Return [x, y] of the center of cell containing provided text 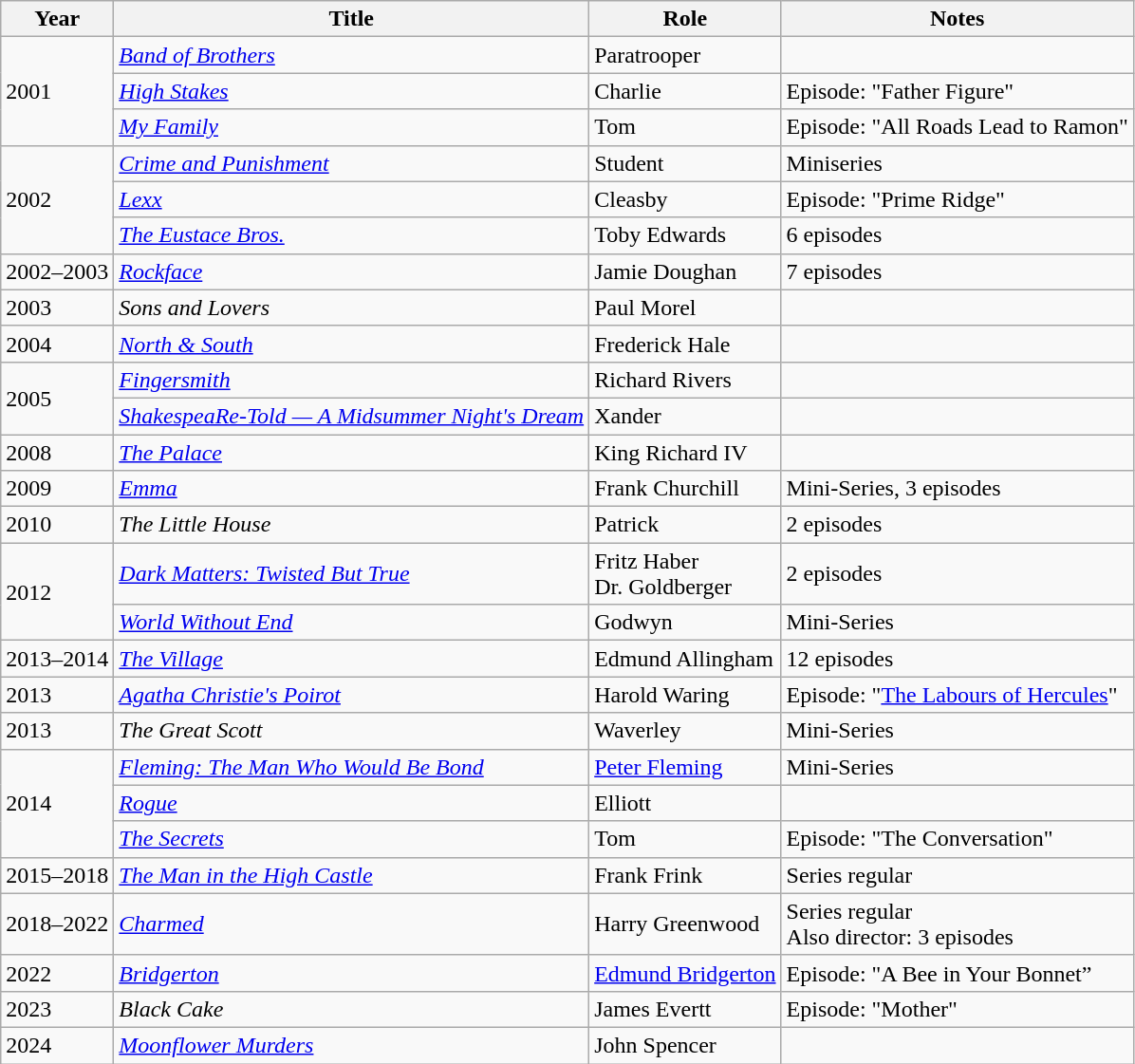
Lexx [351, 199]
2010 [57, 525]
Fleming: The Man Who Would Be Bond [351, 767]
Band of Brothers [351, 55]
Harry Greenwood [685, 924]
7 episodes [957, 271]
Paul Morel [685, 308]
The Great Scott [351, 731]
James Evertt [685, 1009]
Rogue [351, 803]
World Without End [351, 623]
2005 [57, 398]
2001 [57, 91]
The Palace [351, 453]
Agatha Christie's Poirot [351, 695]
2015–2018 [57, 875]
Waverley [685, 731]
2008 [57, 453]
The Eustace Bros. [351, 235]
Notes [957, 19]
12 episodes [957, 659]
The Village [351, 659]
2022 [57, 973]
Edmund Bridgerton [685, 973]
2002 [57, 199]
Edmund Allingham [685, 659]
Episode: "The Labours of Hercules" [957, 695]
The Secrets [351, 839]
Title [351, 19]
My Family [351, 127]
Episode: "Mother" [957, 1009]
Jamie Doughan [685, 271]
2002–2003 [57, 271]
Episode: "The Conversation" [957, 839]
Elliott [685, 803]
Frederick Hale [685, 344]
Year [57, 19]
2014 [57, 803]
Moonflower Murders [351, 1045]
Bridgerton [351, 973]
Role [685, 19]
Frank Frink [685, 875]
Black Cake [351, 1009]
Toby Edwards [685, 235]
Richard Rivers [685, 380]
2003 [57, 308]
2013–2014 [57, 659]
2024 [57, 1045]
2018–2022 [57, 924]
John Spencer [685, 1045]
Emma [351, 489]
Charmed [351, 924]
Student [685, 163]
Dark Matters: Twisted But True [351, 573]
The Man in the High Castle [351, 875]
Episode: "All Roads Lead to Ramon" [957, 127]
Miniseries [957, 163]
Crime and Punishment [351, 163]
Godwyn [685, 623]
The Little House [351, 525]
Charlie [685, 91]
ShakespeaRe-Told — A Midsummer Night's Dream [351, 416]
Cleasby [685, 199]
Series regular [957, 875]
Series regularAlso director: 3 episodes [957, 924]
Frank Churchill [685, 489]
Rockface [351, 271]
Mini-Series, 3 episodes [957, 489]
Patrick [685, 525]
Sons and Lovers [351, 308]
Episode: "Prime Ridge" [957, 199]
2023 [57, 1009]
Xander [685, 416]
2004 [57, 344]
Fingersmith [351, 380]
Harold Waring [685, 695]
King Richard IV [685, 453]
Episode: "A Bee in Your Bonnet” [957, 973]
2009 [57, 489]
Episode: "Father Figure" [957, 91]
2012 [57, 592]
Paratrooper [685, 55]
Peter Fleming [685, 767]
Fritz Haber Dr. Goldberger [685, 573]
North & South [351, 344]
High Stakes [351, 91]
6 episodes [957, 235]
